Detect which cell encompasses the target text, then output its (x, y) center coordinate. 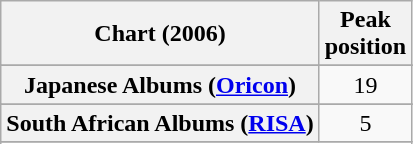
Japanese Albums (Oricon) (160, 85)
Chart (2006) (160, 34)
19 (365, 85)
South African Albums (RISA) (160, 123)
5 (365, 123)
Peakposition (365, 34)
